Extract the (X, Y) coordinate from the center of the cell holding the provided text.  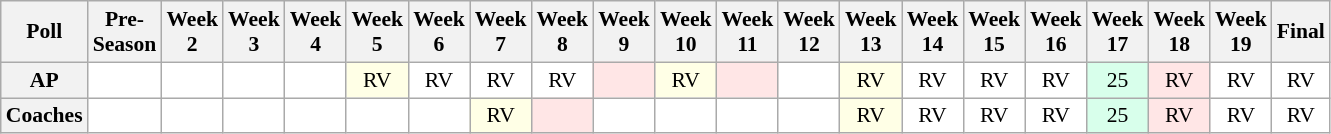
Week8 (562, 32)
Week10 (686, 32)
Week17 (1118, 32)
Week18 (1179, 32)
Week3 (254, 32)
Week9 (624, 32)
Week5 (377, 32)
AP (44, 80)
Week6 (439, 32)
Final (1301, 32)
Coaches (44, 116)
Week19 (1241, 32)
Week16 (1056, 32)
Week2 (192, 32)
Week13 (871, 32)
Week11 (748, 32)
Pre-Season (125, 32)
Week4 (316, 32)
Week12 (809, 32)
Week7 (501, 32)
Poll (44, 32)
Week14 (933, 32)
Week15 (994, 32)
